Find where the given text appears and provide that cell's center as (X, Y) coordinate. 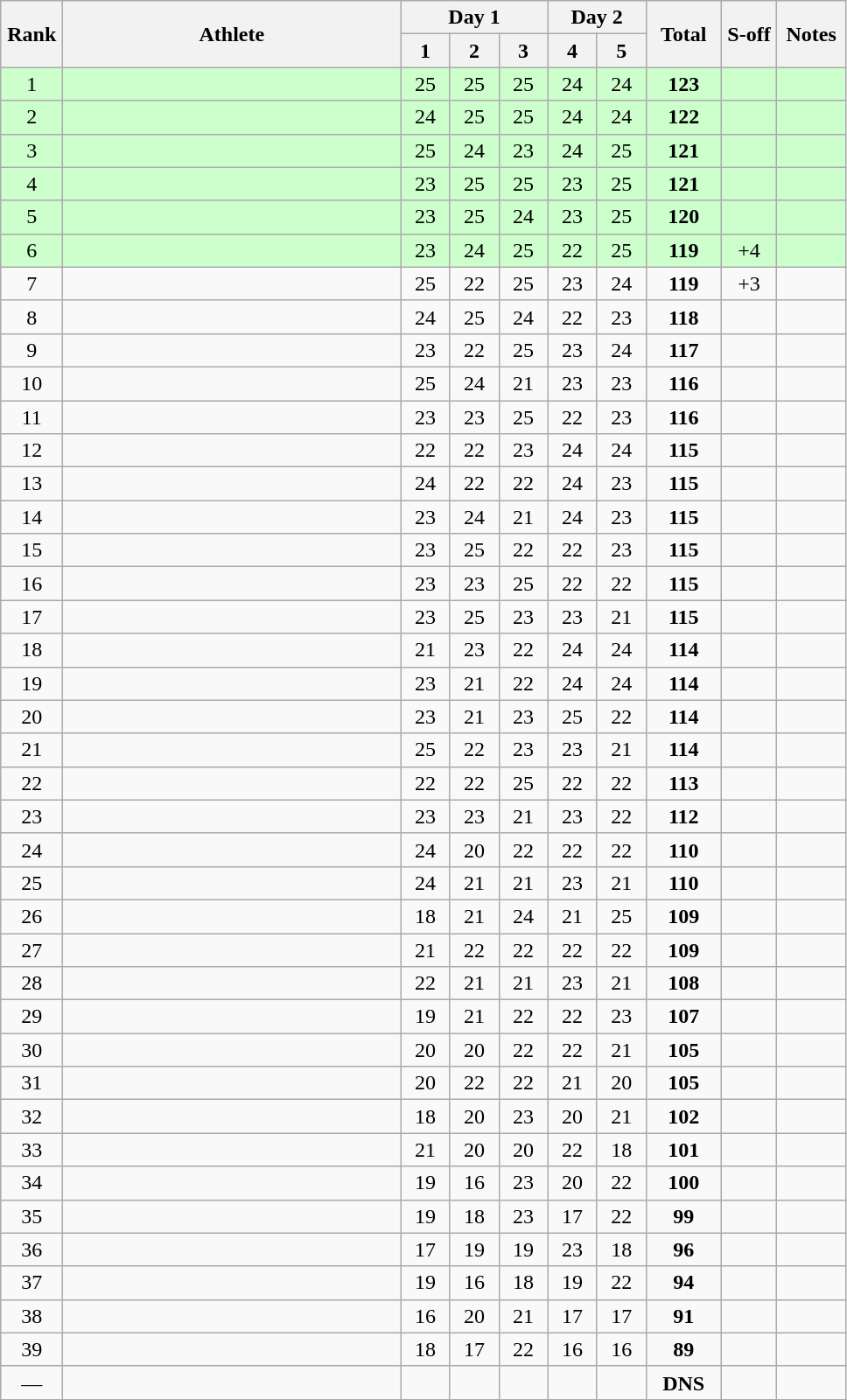
38 (31, 1316)
DNS (683, 1382)
31 (31, 1083)
101 (683, 1150)
14 (31, 517)
9 (31, 350)
15 (31, 550)
6 (31, 250)
123 (683, 84)
39 (31, 1349)
34 (31, 1183)
37 (31, 1283)
26 (31, 916)
10 (31, 383)
112 (683, 816)
+3 (749, 283)
Day 1 (474, 17)
32 (31, 1116)
33 (31, 1150)
7 (31, 283)
29 (31, 1017)
Day 2 (597, 17)
Athlete (232, 34)
94 (683, 1283)
+4 (749, 250)
Rank (31, 34)
35 (31, 1216)
30 (31, 1050)
89 (683, 1349)
13 (31, 484)
12 (31, 451)
107 (683, 1017)
122 (683, 117)
117 (683, 350)
113 (683, 783)
11 (31, 417)
118 (683, 317)
— (31, 1382)
108 (683, 983)
120 (683, 217)
Total (683, 34)
99 (683, 1216)
91 (683, 1316)
Notes (812, 34)
36 (31, 1249)
100 (683, 1183)
S-off (749, 34)
8 (31, 317)
27 (31, 949)
28 (31, 983)
102 (683, 1116)
96 (683, 1249)
